Provide the [x, y] coordinate of the cell's center where the given text is located.  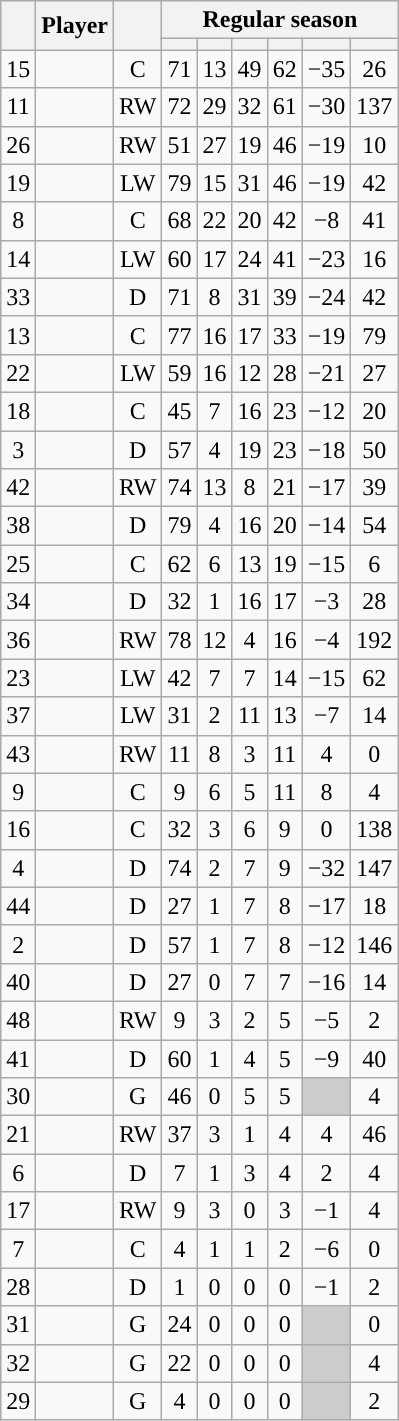
−30 [326, 107]
137 [374, 107]
147 [374, 868]
146 [374, 944]
72 [180, 107]
−3 [326, 602]
−9 [326, 1059]
45 [180, 411]
Regular season [280, 20]
−35 [326, 69]
77 [180, 335]
−14 [326, 526]
−4 [326, 640]
43 [18, 754]
10 [374, 145]
59 [180, 373]
138 [374, 830]
48 [18, 1020]
61 [284, 107]
30 [18, 1097]
−6 [326, 1249]
78 [180, 640]
51 [180, 145]
−24 [326, 297]
25 [18, 564]
49 [250, 69]
−23 [326, 259]
−16 [326, 982]
Player [75, 26]
−18 [326, 449]
50 [374, 449]
−8 [326, 221]
44 [18, 906]
68 [180, 221]
54 [374, 526]
36 [18, 640]
38 [18, 526]
−5 [326, 1020]
−32 [326, 868]
34 [18, 602]
−21 [326, 373]
−7 [326, 716]
192 [374, 640]
